Determine the (x, y) coordinate at the center of the cell enclosing the given text.  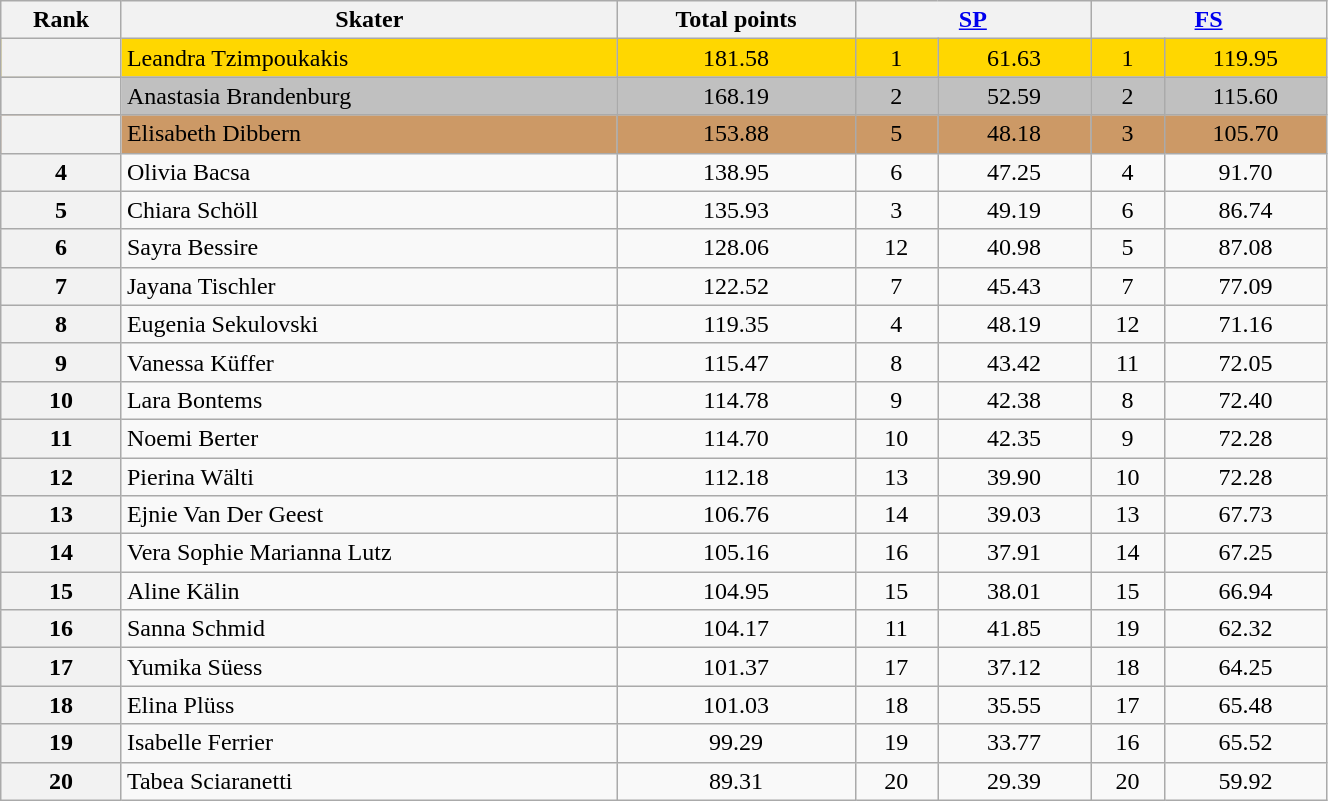
89.31 (736, 781)
104.17 (736, 629)
FS (1209, 20)
47.25 (1014, 172)
168.19 (736, 96)
112.18 (736, 477)
65.52 (1245, 743)
67.25 (1245, 553)
65.48 (1245, 705)
Anastasia Brandenburg (369, 96)
72.40 (1245, 400)
87.08 (1245, 248)
114.70 (736, 438)
105.16 (736, 553)
66.94 (1245, 591)
Jayana Tischler (369, 286)
86.74 (1245, 210)
41.85 (1014, 629)
Tabea Sciaranetti (369, 781)
91.70 (1245, 172)
99.29 (736, 743)
135.93 (736, 210)
62.32 (1245, 629)
48.19 (1014, 324)
181.58 (736, 58)
119.95 (1245, 58)
52.59 (1014, 96)
37.12 (1014, 667)
42.38 (1014, 400)
138.95 (736, 172)
37.91 (1014, 553)
48.18 (1014, 134)
Vanessa Küffer (369, 362)
Sanna Schmid (369, 629)
38.01 (1014, 591)
39.90 (1014, 477)
Chiara Schöll (369, 210)
45.43 (1014, 286)
114.78 (736, 400)
105.70 (1245, 134)
Lara Bontems (369, 400)
35.55 (1014, 705)
Total points (736, 20)
64.25 (1245, 667)
Isabelle Ferrier (369, 743)
77.09 (1245, 286)
33.77 (1014, 743)
49.19 (1014, 210)
Olivia Bacsa (369, 172)
61.63 (1014, 58)
59.92 (1245, 781)
67.73 (1245, 515)
101.03 (736, 705)
Rank (62, 20)
119.35 (736, 324)
Leandra Tzimpoukakis (369, 58)
Elisabeth Dibbern (369, 134)
43.42 (1014, 362)
101.37 (736, 667)
Pierina Wälti (369, 477)
Elina Plüss (369, 705)
72.05 (1245, 362)
115.47 (736, 362)
Vera Sophie Marianna Lutz (369, 553)
Aline Kälin (369, 591)
115.60 (1245, 96)
106.76 (736, 515)
40.98 (1014, 248)
71.16 (1245, 324)
Eugenia Sekulovski (369, 324)
Skater (369, 20)
Ejnie Van Der Geest (369, 515)
42.35 (1014, 438)
Yumika Süess (369, 667)
153.88 (736, 134)
SP (973, 20)
Noemi Berter (369, 438)
Sayra Bessire (369, 248)
104.95 (736, 591)
122.52 (736, 286)
39.03 (1014, 515)
29.39 (1014, 781)
128.06 (736, 248)
